Capture the cell that displays the provided text and extract its [x, y] central coordinate. 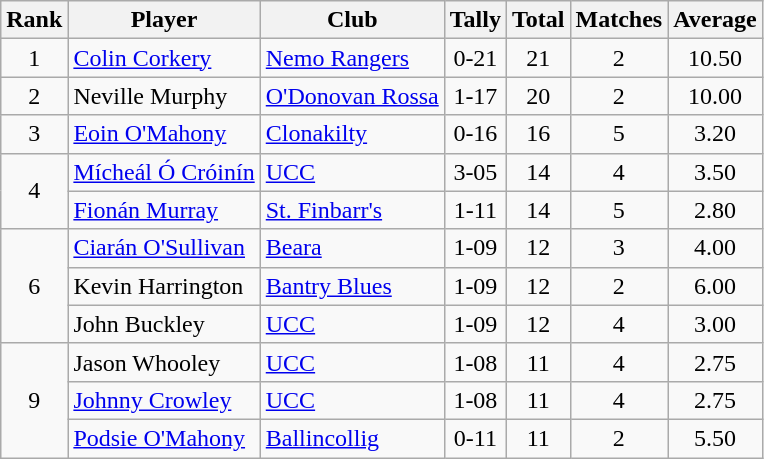
Club [352, 20]
0-16 [475, 134]
6 [34, 286]
0-11 [475, 438]
Eoin O'Mahony [164, 134]
1 [34, 58]
Kevin Harrington [164, 286]
John Buckley [164, 324]
2.80 [716, 210]
1-17 [475, 96]
Podsie O'Mahony [164, 438]
Mícheál Ó Cróinín [164, 172]
6.00 [716, 286]
3.00 [716, 324]
Neville Murphy [164, 96]
Johnny Crowley [164, 400]
Ballincollig [352, 438]
Bantry Blues [352, 286]
Clonakilty [352, 134]
Colin Corkery [164, 58]
St. Finbarr's [352, 210]
Average [716, 20]
Jason Whooley [164, 362]
3.50 [716, 172]
Rank [34, 20]
Ciarán O'Sullivan [164, 248]
4.00 [716, 248]
16 [538, 134]
20 [538, 96]
Matches [619, 20]
1-11 [475, 210]
21 [538, 58]
10.00 [716, 96]
3-05 [475, 172]
Beara [352, 248]
Player [164, 20]
3.20 [716, 134]
Tally [475, 20]
0-21 [475, 58]
O'Donovan Rossa [352, 96]
10.50 [716, 58]
Nemo Rangers [352, 58]
9 [34, 400]
Fionán Murray [164, 210]
5.50 [716, 438]
Total [538, 20]
